Scan for the cell matching the given text and deliver its [x, y] coordinate at center. 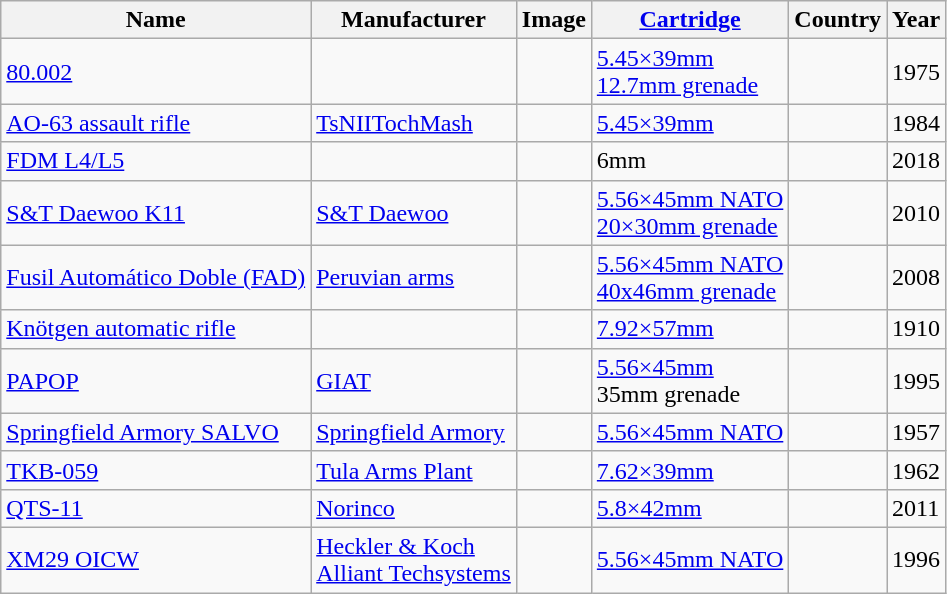
1975 [916, 72]
7.92×57mm [690, 329]
5.56×45mm35mm grenade [690, 380]
S&T Daewoo K11 [156, 212]
Norinco [414, 508]
Fusil Automático Doble (FAD) [156, 278]
Image [554, 20]
1995 [916, 380]
1910 [916, 329]
GIAT [414, 380]
FDM L4/L5 [156, 161]
XM29 OICW [156, 560]
80.002 [156, 72]
Year [916, 20]
2011 [916, 508]
AO-63 assault rifle [156, 123]
Springfield Armory [414, 432]
TKB-059 [156, 470]
Peruvian arms [414, 278]
6mm [690, 161]
7.62×39mm [690, 470]
5.56×45mm NATO20×30mm grenade [690, 212]
2008 [916, 278]
TsNIITochMash [414, 123]
5.45×39mm [690, 123]
Heckler & KochAlliant Techsystems [414, 560]
1962 [916, 470]
2010 [916, 212]
S&T Daewoo [414, 212]
Manufacturer [414, 20]
1996 [916, 560]
Name [156, 20]
QTS-11 [156, 508]
Knötgen automatic rifle [156, 329]
Springfield Armory SALVO [156, 432]
5.8×42mm [690, 508]
5.45×39mm12.7mm grenade [690, 72]
Country [838, 20]
Tula Arms Plant [414, 470]
1984 [916, 123]
Cartridge [690, 20]
PAPOP [156, 380]
5.56×45mm NATO40x46mm grenade [690, 278]
1957 [916, 432]
2018 [916, 161]
